Identify which cell holds the provided text, then report its [x, y] central coordinate. 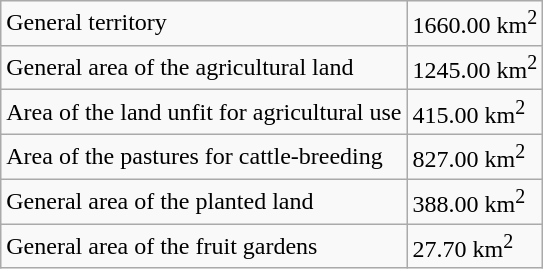
1245.00 km2 [475, 68]
415.00 km2 [475, 112]
General area of the agricultural land [204, 68]
388.00 km2 [475, 202]
General area of the fruit gardens [204, 246]
827.00 km2 [475, 156]
General area of the planted land [204, 202]
Area of the land unfit for agricultural use [204, 112]
General territory [204, 24]
Area of the pastures for cattle-breeding [204, 156]
1660.00 km2 [475, 24]
27.70 km2 [475, 246]
